Extract the [x, y] coordinate from the center of the cell holding the provided text.  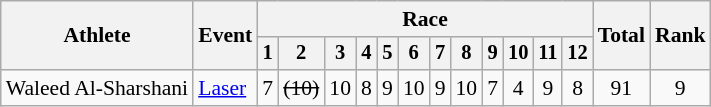
Event [225, 36]
Laser [225, 88]
6 [414, 54]
91 [622, 88]
11 [548, 54]
5 [388, 54]
Rank [680, 36]
1 [268, 54]
Athlete [97, 36]
Waleed Al-Sharshani [97, 88]
2 [301, 54]
3 [340, 54]
12 [577, 54]
(10) [301, 88]
Total [622, 36]
Race [424, 19]
